Search for the cell housing the specified text and yield its (x, y) center coordinate. 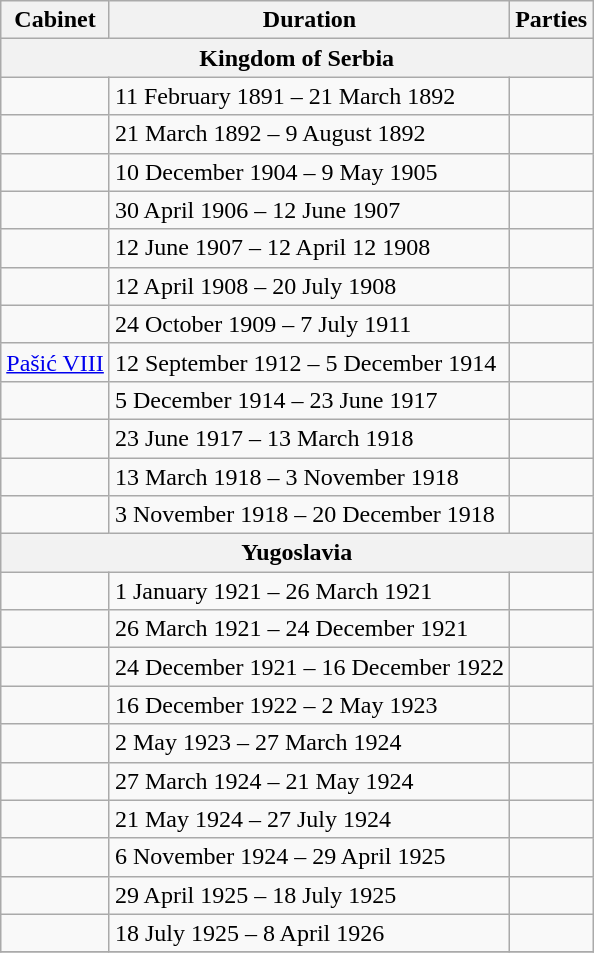
24 December 1921 – 16 December 1922 (309, 667)
21 March 1892 – 9 August 1892 (309, 134)
21 May 1924 – 27 July 1924 (309, 819)
30 April 1906 – 12 June 1907 (309, 210)
10 December 1904 – 9 May 1905 (309, 172)
29 April 1925 – 18 July 1925 (309, 895)
16 December 1922 – 2 May 1923 (309, 705)
2 May 1923 – 27 March 1924 (309, 743)
5 December 1914 – 23 June 1917 (309, 400)
26 March 1921 – 24 December 1921 (309, 629)
Duration (309, 20)
23 June 1917 – 13 March 1918 (309, 438)
24 October 1909 – 7 July 1911 (309, 324)
Pašić VIII (56, 362)
Parties (552, 20)
12 September 1912 – 5 December 1914 (309, 362)
1 January 1921 – 26 March 1921 (309, 591)
3 November 1918 – 20 December 1918 (309, 515)
11 February 1891 – 21 March 1892 (309, 96)
12 June 1907 – 12 April 12 1908 (309, 248)
13 March 1918 – 3 November 1918 (309, 477)
27 March 1924 – 21 May 1924 (309, 781)
6 November 1924 – 29 April 1925 (309, 857)
Kingdom of Serbia (297, 58)
Yugoslavia (297, 553)
18 July 1925 – 8 April 1926 (309, 933)
Cabinet (56, 20)
12 April 1908 – 20 July 1908 (309, 286)
